Return the [X, Y] coordinate for the center point of the cell that contains the specified text.  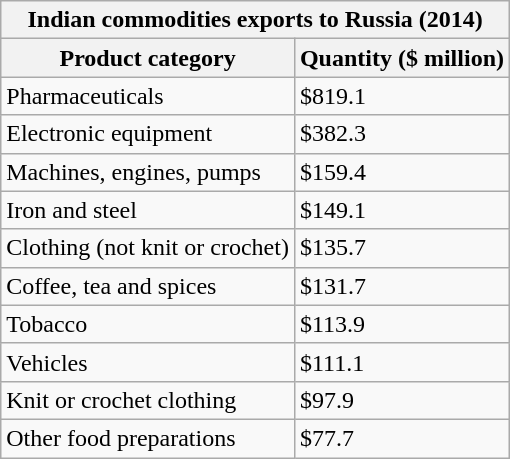
$131.7 [402, 286]
$111.1 [402, 362]
$159.4 [402, 172]
$135.7 [402, 248]
Electronic equipment [148, 134]
Coffee, tea and spices [148, 286]
$113.9 [402, 324]
Knit or crochet clothing [148, 400]
$149.1 [402, 210]
Quantity ($ million) [402, 58]
$97.9 [402, 400]
Other food preparations [148, 438]
Iron and steel [148, 210]
Indian commodities exports to Russia (2014) [256, 20]
$382.3 [402, 134]
Tobacco [148, 324]
Product category [148, 58]
Vehicles [148, 362]
Machines, engines, pumps [148, 172]
$77.7 [402, 438]
Pharmaceuticals [148, 96]
$819.1 [402, 96]
Clothing (not knit or crochet) [148, 248]
